For the text-containing cell, return its midpoint in [X, Y] coordinate format. 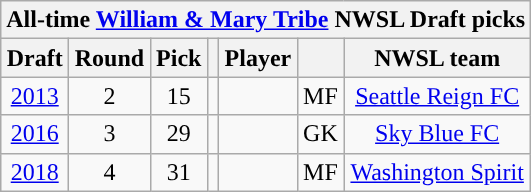
2013 [35, 96]
Seattle Reign FC [438, 96]
4 [110, 172]
2016 [35, 134]
Pick [178, 58]
15 [178, 96]
31 [178, 172]
Round [110, 58]
29 [178, 134]
All-time William & Mary Tribe NWSL Draft picks [266, 20]
NWSL team [438, 58]
2 [110, 96]
3 [110, 134]
2018 [35, 172]
GK [320, 134]
Sky Blue FC [438, 134]
Washington Spirit [438, 172]
Draft [35, 58]
Player [258, 58]
